Detect which cell encompasses the target text, then output its (X, Y) center coordinate. 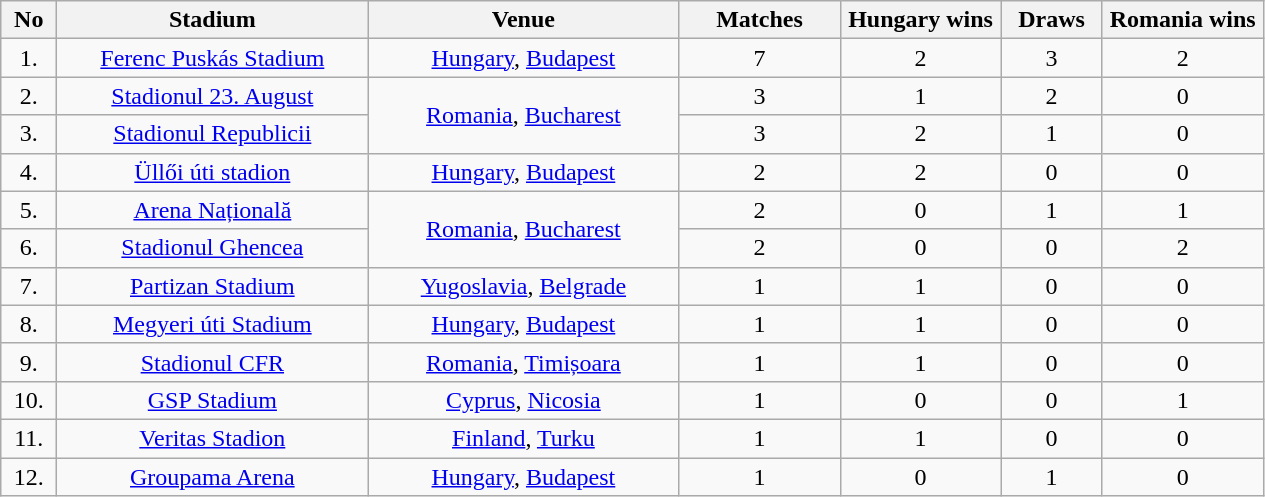
Matches (760, 20)
Venue (524, 20)
12. (29, 477)
Üllői úti stadion (212, 172)
Stadionul 23. August (212, 96)
Groupama Arena (212, 477)
8. (29, 324)
4. (29, 172)
2. (29, 96)
No (29, 20)
Megyeri úti Stadium (212, 324)
Stadionul CFR (212, 362)
Finland, Turku (524, 438)
Ferenc Puskás Stadium (212, 58)
Partizan Stadium (212, 286)
Veritas Stadion (212, 438)
Arena Națională (212, 210)
Cyprus, Nicosia (524, 400)
7 (760, 58)
Romania wins (1182, 20)
GSP Stadium (212, 400)
Hungary wins (920, 20)
6. (29, 248)
Yugoslavia, Belgrade (524, 286)
5. (29, 210)
Romania, Timișoara (524, 362)
Stadionul Republicii (212, 134)
1. (29, 58)
11. (29, 438)
Draws (1052, 20)
9. (29, 362)
10. (29, 400)
Stadionul Ghencea (212, 248)
3. (29, 134)
7. (29, 286)
Stadium (212, 20)
